Capture the cell that displays the provided text and extract its [X, Y] central coordinate. 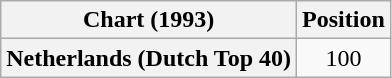
Position [344, 20]
Netherlands (Dutch Top 40) [149, 58]
Chart (1993) [149, 20]
100 [344, 58]
